Identify which cell holds the provided text, then report its [x, y] central coordinate. 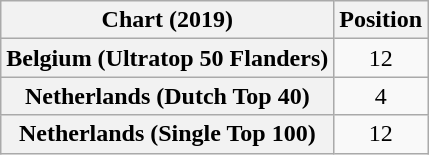
Chart (2019) [168, 20]
Netherlands (Dutch Top 40) [168, 96]
Netherlands (Single Top 100) [168, 134]
Belgium (Ultratop 50 Flanders) [168, 58]
4 [381, 96]
Position [381, 20]
